Return (x, y) of the center of cell containing provided text 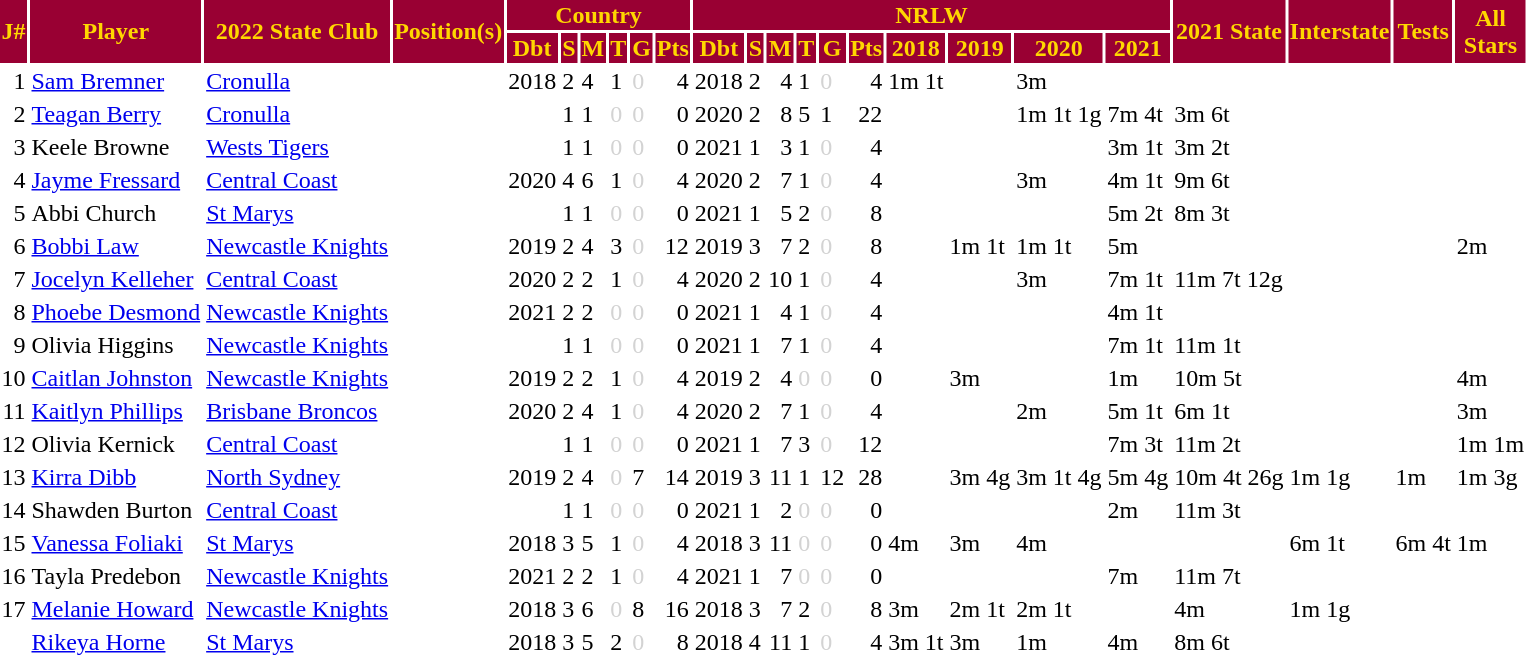
1m 3g (1490, 477)
9m 6t (1229, 180)
15 (14, 543)
Brisbane Broncos (298, 411)
9 (14, 345)
Tests (1423, 32)
7m 3t (1138, 444)
3m 2t (1229, 147)
10m 4t 26g (1229, 477)
Shawden Burton (116, 510)
J# (14, 32)
Teagan Berry (116, 114)
Tayla Predebon (116, 576)
Phoebe Desmond (116, 312)
Position(s) (448, 32)
Interstate (1340, 32)
11m 1t (1229, 345)
3m 4g (980, 477)
5m 4g (1138, 477)
1m 1m (1490, 444)
6m 4t (1423, 543)
Keele Browne (116, 147)
7m (1138, 576)
Abbi Church (116, 213)
Bobbi Law (116, 246)
Player (116, 32)
Jocelyn Kelleher (116, 279)
All Stars (1490, 32)
3m 1t (1138, 147)
Kirra Dibb (116, 477)
8m 3t (1229, 213)
11m 7t (1229, 576)
1m 1t 1g (1059, 114)
Vanessa Foliaki (116, 543)
Kaitlyn Phillips (116, 411)
Olivia Kernick (116, 444)
22 (866, 114)
28 (866, 477)
2022 State Club (298, 32)
North Sydney (298, 477)
11m 3t (1229, 510)
11m 7t 12g (1229, 279)
5m 2t (1138, 213)
5m 1t (1138, 411)
10m 5t (1229, 378)
Jayme Fressard (116, 180)
11m 2t (1229, 444)
2021 State (1229, 32)
Olivia Higgins (116, 345)
Melanie Howard (116, 609)
3m 1t 4g (1059, 477)
Wests Tigers (298, 147)
Sam Bremner (116, 81)
NRLW (931, 15)
Country (599, 15)
13 (14, 477)
3m 6t (1229, 114)
5m (1138, 246)
17 (14, 609)
Caitlan Johnston (116, 378)
7m 4t (1138, 114)
